Search for the cell housing the specified text and yield its (X, Y) center coordinate. 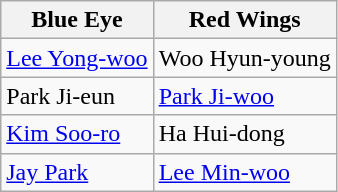
Woo Hyun-young (244, 58)
Jay Park (77, 172)
Kim Soo-ro (77, 134)
Ha Hui-dong (244, 134)
Lee Yong-woo (77, 58)
Red Wings (244, 20)
Park Ji-eun (77, 96)
Blue Eye (77, 20)
Lee Min-woo (244, 172)
Park Ji-woo (244, 96)
